Find where the given text appears and provide that cell's center as [x, y] coordinate. 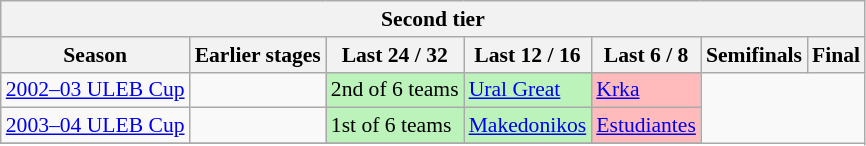
Last 12 / 16 [528, 55]
Second tier [433, 19]
1st of 6 teams [395, 126]
Season [96, 55]
Final [836, 55]
2002–03 ULEB Cup [96, 90]
Makedonikos [528, 126]
Ural Great [528, 90]
Estudiantes [646, 126]
Krka [646, 90]
Last 24 / 32 [395, 55]
Earlier stages [258, 55]
Last 6 / 8 [646, 55]
2003–04 ULEB Cup [96, 126]
Semifinals [754, 55]
2nd of 6 teams [395, 90]
